Identify which cell holds the provided text, then report its (X, Y) central coordinate. 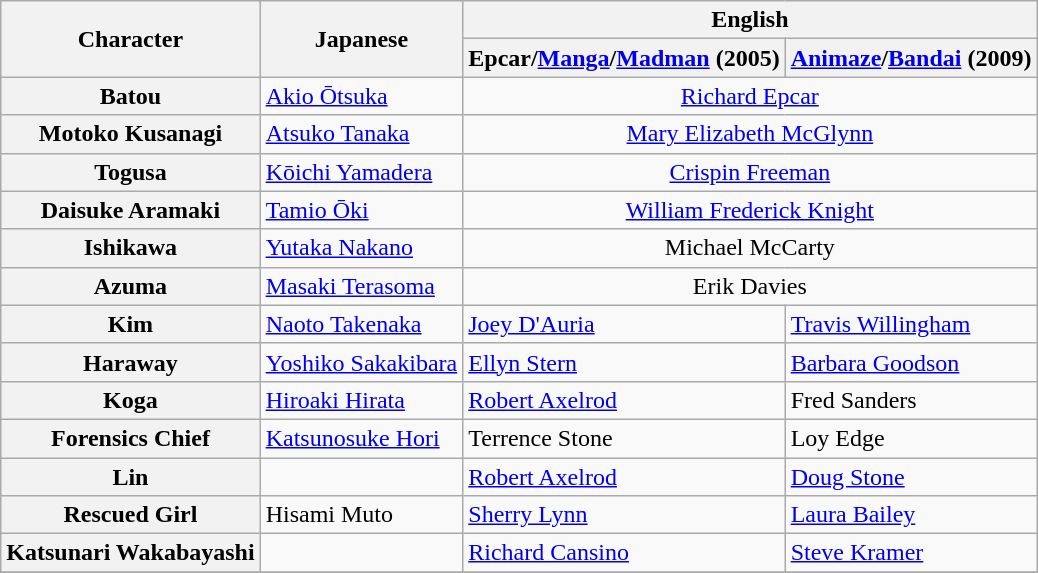
Michael McCarty (750, 248)
Naoto Takenaka (362, 324)
Steve Kramer (911, 553)
Hisami Muto (362, 515)
Togusa (130, 172)
Character (130, 39)
Koga (130, 400)
Batou (130, 96)
Motoko Kusanagi (130, 134)
Erik Davies (750, 286)
Katsunari Wakabayashi (130, 553)
Crispin Freeman (750, 172)
Kim (130, 324)
Mary Elizabeth McGlynn (750, 134)
Katsunosuke Hori (362, 438)
Haraway (130, 362)
Masaki Terasoma (362, 286)
Ishikawa (130, 248)
Daisuke Aramaki (130, 210)
Forensics Chief (130, 438)
Travis Willingham (911, 324)
Animaze/Bandai (2009) (911, 58)
Yoshiko Sakakibara (362, 362)
Terrence Stone (624, 438)
Loy Edge (911, 438)
Atsuko Tanaka (362, 134)
Fred Sanders (911, 400)
William Frederick Knight (750, 210)
Joey D'Auria (624, 324)
Yutaka Nakano (362, 248)
Lin (130, 477)
Barbara Goodson (911, 362)
Akio Ōtsuka (362, 96)
Japanese (362, 39)
Doug Stone (911, 477)
English (750, 20)
Laura Bailey (911, 515)
Epcar/Manga/Madman (2005) (624, 58)
Richard Epcar (750, 96)
Ellyn Stern (624, 362)
Sherry Lynn (624, 515)
Richard Cansino (624, 553)
Hiroaki Hirata (362, 400)
Tamio Ōki (362, 210)
Azuma (130, 286)
Kōichi Yamadera (362, 172)
Rescued Girl (130, 515)
